Output the [x, y] coordinate of the center of the cell containing the given text.  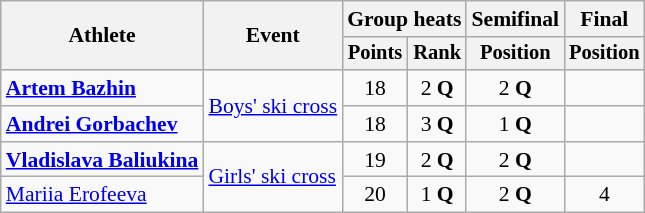
Artem Bazhin [102, 88]
Athlete [102, 36]
4 [604, 195]
Points [375, 54]
Andrei Gorbachev [102, 124]
Event [272, 36]
Rank [438, 54]
Semifinal [515, 19]
Group heats [404, 19]
Boys' ski cross [272, 106]
20 [375, 195]
Girls' ski cross [272, 178]
3 Q [438, 124]
Vladislava Baliukina [102, 160]
Mariia Erofeeva [102, 195]
Final [604, 19]
19 [375, 160]
